For the text-containing cell, return its midpoint in [X, Y] coordinate format. 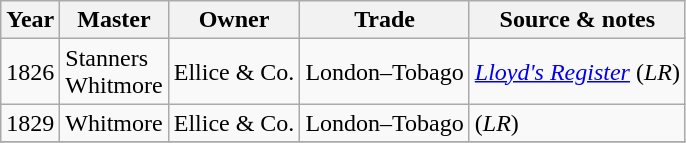
Source & notes [577, 20]
1826 [30, 72]
1829 [30, 123]
Trade [384, 20]
Owner [234, 20]
StannersWhitmore [114, 72]
Year [30, 20]
Whitmore [114, 123]
(LR) [577, 123]
Master [114, 20]
Lloyd's Register (LR) [577, 72]
